Capture the cell that displays the provided text and extract its (X, Y) central coordinate. 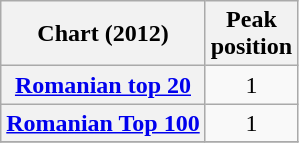
Romanian Top 100 (103, 123)
Peakposition (251, 34)
Romanian top 20 (103, 85)
Chart (2012) (103, 34)
